Find where the given text appears and provide that cell's center as [X, Y] coordinate. 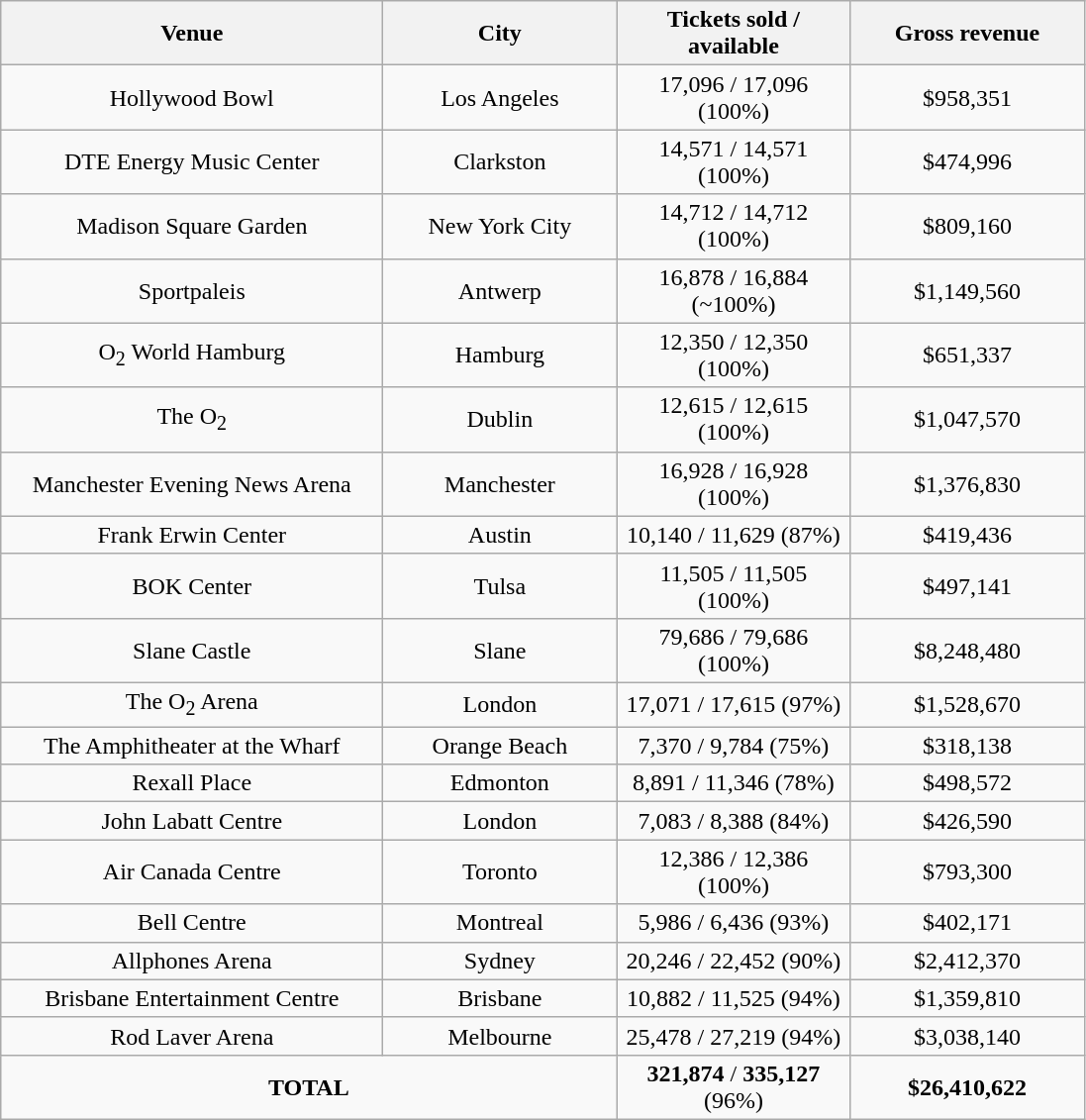
Slane [500, 650]
7,083 / 8,388 (84%) [734, 821]
Montreal [500, 923]
$26,410,622 [967, 1087]
Hollywood Bowl [192, 97]
$419,436 [967, 535]
BOK Center [192, 586]
17,071 / 17,615 (97%) [734, 704]
$1,359,810 [967, 998]
$498,572 [967, 783]
17,096 / 17,096 (100%) [734, 97]
10,140 / 11,629 (87%) [734, 535]
Madison Square Garden [192, 226]
$497,141 [967, 586]
Frank Erwin Center [192, 535]
The Amphitheater at the Wharf [192, 746]
$474,996 [967, 162]
$3,038,140 [967, 1036]
Dublin [500, 420]
$958,351 [967, 97]
Antwerp [500, 291]
Clarkston [500, 162]
$1,149,560 [967, 291]
20,246 / 22,452 (90%) [734, 961]
$1,376,830 [967, 483]
Orange Beach [500, 746]
$318,138 [967, 746]
Manchester Evening News Arena [192, 483]
Toronto [500, 871]
Sportpaleis [192, 291]
$1,528,670 [967, 704]
$651,337 [967, 355]
25,478 / 27,219 (94%) [734, 1036]
Tulsa [500, 586]
$1,047,570 [967, 420]
16,878 / 16,884 (~100%) [734, 291]
8,891 / 11,346 (78%) [734, 783]
Edmonton [500, 783]
$2,412,370 [967, 961]
Bell Centre [192, 923]
12,615 / 12,615 (100%) [734, 420]
321,874 / 335,127 (96%) [734, 1087]
10,882 / 11,525 (94%) [734, 998]
$8,248,480 [967, 650]
16,928 / 16,928 (100%) [734, 483]
City [500, 34]
11,505 / 11,505 (100%) [734, 586]
$793,300 [967, 871]
Air Canada Centre [192, 871]
14,712 / 14,712 (100%) [734, 226]
5,986 / 6,436 (93%) [734, 923]
John Labatt Centre [192, 821]
Sydney [500, 961]
Austin [500, 535]
Tickets sold / available [734, 34]
$809,160 [967, 226]
DTE Energy Music Center [192, 162]
Allphones Arena [192, 961]
Slane Castle [192, 650]
79,686 / 79,686 (100%) [734, 650]
Los Angeles [500, 97]
$402,171 [967, 923]
Brisbane Entertainment Centre [192, 998]
$426,590 [967, 821]
7,370 / 9,784 (75%) [734, 746]
Gross revenue [967, 34]
The O2 Arena [192, 704]
Brisbane [500, 998]
Rod Laver Arena [192, 1036]
12,386 / 12,386 (100%) [734, 871]
Rexall Place [192, 783]
Melbourne [500, 1036]
Manchester [500, 483]
TOTAL [309, 1087]
O2 World Hamburg [192, 355]
The O2 [192, 420]
Hamburg [500, 355]
12,350 / 12,350 (100%) [734, 355]
14,571 / 14,571 (100%) [734, 162]
New York City [500, 226]
Venue [192, 34]
